Provide the (x, y) coordinate of the cell's center where the given text is located.  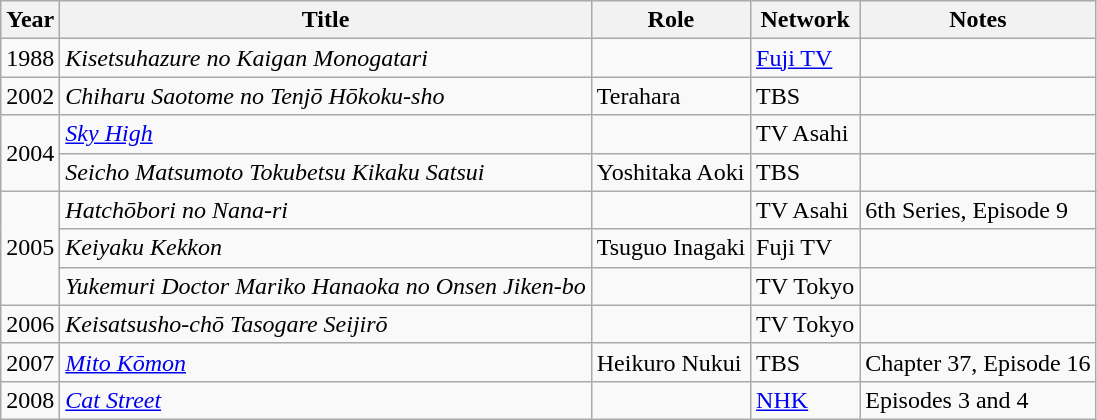
2008 (30, 400)
Cat Street (326, 400)
Kisetsuhazure no Kaigan Monogatari (326, 58)
Chapter 37, Episode 16 (978, 362)
2007 (30, 362)
Tsuguo Inagaki (670, 248)
Chiharu Saotome no Tenjō Hōkoku-sho (326, 96)
Mito Kōmon (326, 362)
Notes (978, 20)
2006 (30, 324)
Episodes 3 and 4 (978, 400)
Hatchōbori no Nana-ri (326, 210)
Yoshitaka Aoki (670, 172)
Seicho Matsumoto Tokubetsu Kikaku Satsui (326, 172)
Year (30, 20)
Title (326, 20)
Role (670, 20)
Heikuro Nukui (670, 362)
Terahara (670, 96)
1988 (30, 58)
6th Series, Episode 9 (978, 210)
NHK (806, 400)
2005 (30, 248)
2002 (30, 96)
Keisatsusho-chō Tasogare Seijirō (326, 324)
Sky High (326, 134)
Keiyaku Kekkon (326, 248)
Network (806, 20)
Yukemuri Doctor Mariko Hanaoka no Onsen Jiken-bo (326, 286)
2004 (30, 153)
